For the text-containing cell, return its midpoint in (X, Y) coordinate format. 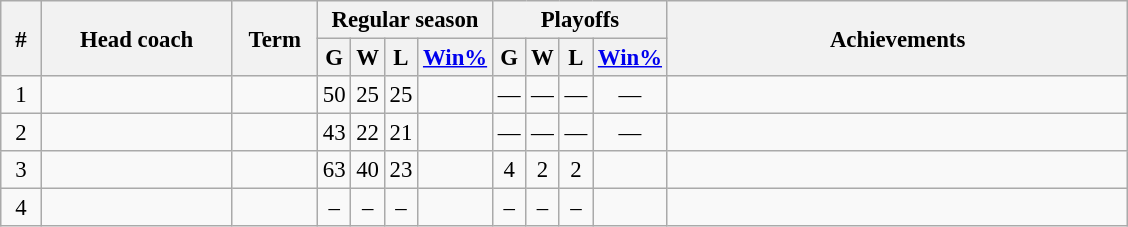
# (22, 38)
1 (22, 95)
23 (400, 170)
Achievements (898, 38)
50 (334, 95)
21 (400, 133)
22 (368, 133)
40 (368, 170)
Regular season (406, 20)
3 (22, 170)
63 (334, 170)
Term (275, 38)
Playoffs (580, 20)
43 (334, 133)
Head coach (136, 38)
